Extract the (X, Y) coordinate from the center of the cell holding the provided text.  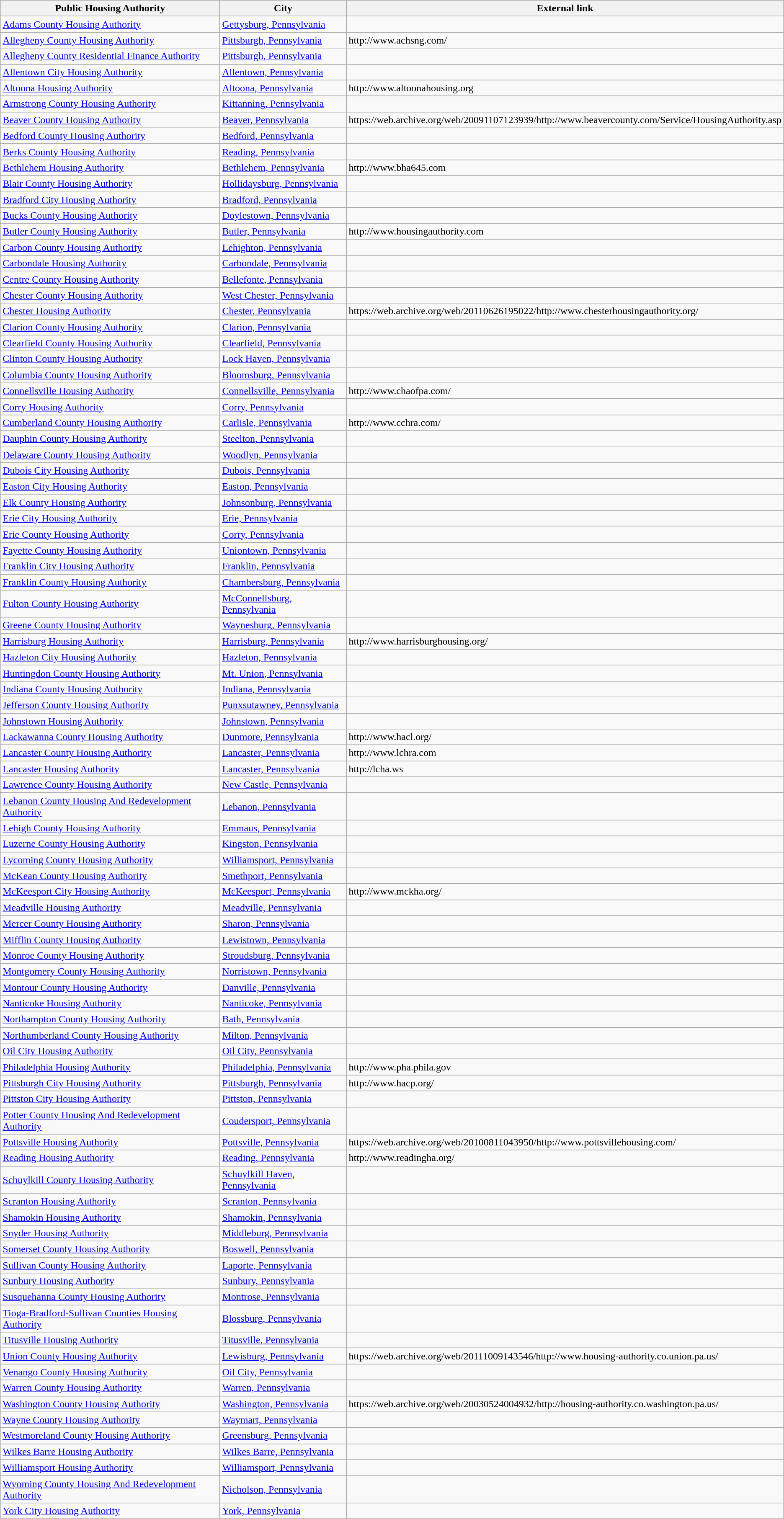
Jefferson County Housing Authority (110, 705)
https://web.archive.org/web/20100811043950/http://www.pottsvillehousing.com/ (565, 1142)
Carbon County Housing Authority (110, 248)
Bloomsburg, Pennsylvania (283, 375)
Scranton Housing Authority (110, 1201)
Stroudsburg, Pennsylvania (283, 955)
York City Housing Authority (110, 1511)
https://web.archive.org/web/20091107123939/http://www.beavercounty.com/Service/HousingAuthority.asp (565, 120)
New Castle, Pennsylvania (283, 785)
Monroe County Housing Authority (110, 955)
Boswell, Pennsylvania (283, 1249)
Union County Housing Authority (110, 1356)
https://web.archive.org/web/20030524004932/http://housing-authority.co.washington.pa.us/ (565, 1404)
http://www.achsng.com/ (565, 40)
Carbondale, Pennsylvania (283, 263)
Carbondale Housing Authority (110, 263)
Schuylkill Haven, Pennsylvania (283, 1179)
Indiana County Housing Authority (110, 689)
Northampton County Housing Authority (110, 1019)
Allegheny County Residential Finance Authority (110, 56)
Smethport, Pennsylvania (283, 876)
Williamsport Housing Authority (110, 1467)
http://www.chaofpa.com/ (565, 391)
http://www.hacl.org/ (565, 737)
Johnstown, Pennsylvania (283, 721)
https://web.archive.org/web/20110626195022/http://www.chesterhousingauthority.org/ (565, 311)
Connellsville, Pennsylvania (283, 391)
Montgomery County Housing Authority (110, 971)
Mercer County Housing Authority (110, 923)
https://web.archive.org/web/20111009143546/http://www.housing-authority.co.union.pa.us/ (565, 1356)
Pittsburgh City Housing Authority (110, 1083)
Clearfield, Pennsylvania (283, 343)
Centre County Housing Authority (110, 279)
Dauphin County Housing Authority (110, 438)
Beaver County Housing Authority (110, 120)
Lancaster County Housing Authority (110, 753)
http://www.housingauthority.com (565, 232)
Milton, Pennsylvania (283, 1035)
Nanticoke Housing Authority (110, 1003)
Chester County Housing Authority (110, 295)
Blair County Housing Authority (110, 183)
Clarion, Pennsylvania (283, 327)
Harrisburg, Pennsylvania (283, 641)
Franklin City Housing Authority (110, 566)
Greensburg, Pennsylvania (283, 1436)
http://www.pha.phila.gov (565, 1067)
Sunbury Housing Authority (110, 1281)
Schuylkill County Housing Authority (110, 1179)
Wyoming County Housing And Redevelopment Authority (110, 1489)
Franklin County Housing Authority (110, 582)
Butler, Pennsylvania (283, 232)
Pittston City Housing Authority (110, 1099)
Meadville Housing Authority (110, 908)
Doylestown, Pennsylvania (283, 216)
Bradford, Pennsylvania (283, 200)
McKeesport, Pennsylvania (283, 892)
Reading Housing Authority (110, 1158)
Coudersport, Pennsylvania (283, 1121)
Public Housing Authority (110, 8)
Shamokin, Pennsylvania (283, 1217)
Delaware County Housing Authority (110, 454)
Warren County Housing Authority (110, 1388)
City (283, 8)
McConnellsburg, Pennsylvania (283, 604)
Danville, Pennsylvania (283, 987)
Lehigh County Housing Authority (110, 828)
Kingston, Pennsylvania (283, 844)
West Chester, Pennsylvania (283, 295)
http://www.hacp.org/ (565, 1083)
Erie City Housing Authority (110, 518)
Harrisburg Housing Authority (110, 641)
McKeesport City Housing Authority (110, 892)
Gettysburg, Pennsylvania (283, 24)
External link (565, 8)
Blossburg, Pennsylvania (283, 1318)
Greene County Housing Authority (110, 625)
Susquehanna County Housing Authority (110, 1297)
Bucks County Housing Authority (110, 216)
Pottsville, Pennsylvania (283, 1142)
Columbia County Housing Authority (110, 375)
Titusville, Pennsylvania (283, 1340)
Titusville Housing Authority (110, 1340)
Middleburg, Pennsylvania (283, 1233)
Uniontown, Pennsylvania (283, 550)
Fayette County Housing Authority (110, 550)
Sullivan County Housing Authority (110, 1265)
Laporte, Pennsylvania (283, 1265)
Oil City Housing Authority (110, 1051)
Emmaus, Pennsylvania (283, 828)
Shamokin Housing Authority (110, 1217)
Hazleton City Housing Authority (110, 657)
Lycoming County Housing Authority (110, 860)
Lancaster Housing Authority (110, 769)
Pittston, Pennsylvania (283, 1099)
Allentown, Pennsylvania (283, 72)
Chester Housing Authority (110, 311)
McKean County Housing Authority (110, 876)
Armstrong County Housing Authority (110, 104)
Clearfield County Housing Authority (110, 343)
Hazleton, Pennsylvania (283, 657)
Mt. Union, Pennsylvania (283, 673)
Carlisle, Pennsylvania (283, 423)
Elk County Housing Authority (110, 503)
Lebanon County Housing And Redevelopment Authority (110, 807)
Nanticoke, Pennsylvania (283, 1003)
Washington, Pennsylvania (283, 1404)
Sunbury, Pennsylvania (283, 1281)
Somerset County Housing Authority (110, 1249)
Erie, Pennsylvania (283, 518)
Allentown City Housing Authority (110, 72)
York, Pennsylvania (283, 1511)
http://www.lchra.com (565, 753)
Johnstown Housing Authority (110, 721)
Altoona, Pennsylvania (283, 88)
Cumberland County Housing Authority (110, 423)
Bethlehem Housing Authority (110, 168)
Clinton County Housing Authority (110, 359)
Bradford City Housing Authority (110, 200)
Adams County Housing Authority (110, 24)
Waymart, Pennsylvania (283, 1420)
Johnsonburg, Pennsylvania (283, 503)
Altoona Housing Authority (110, 88)
Waynesburg, Pennsylvania (283, 625)
Lebanon, Pennsylvania (283, 807)
http://www.readingha.org/ (565, 1158)
Tioga-Bradford-Sullivan Counties Housing Authority (110, 1318)
Wilkes Barre, Pennsylvania (283, 1452)
Montour County Housing Authority (110, 987)
Allegheny County Housing Authority (110, 40)
Mifflin County Housing Authority (110, 939)
Easton City Housing Authority (110, 487)
Berks County Housing Authority (110, 152)
Sharon, Pennsylvania (283, 923)
Westmoreland County Housing Authority (110, 1436)
Nicholson, Pennsylvania (283, 1489)
http://www.cchra.com/ (565, 423)
Bellefonte, Pennsylvania (283, 279)
Clarion County Housing Authority (110, 327)
Bedford County Housing Authority (110, 136)
Philadelphia Housing Authority (110, 1067)
Woodlyn, Pennsylvania (283, 454)
http://www.bha645.com (565, 168)
Indiana, Pennsylvania (283, 689)
Philadelphia, Pennsylvania (283, 1067)
Wilkes Barre Housing Authority (110, 1452)
Franklin, Pennsylvania (283, 566)
Lehighton, Pennsylvania (283, 248)
Norristown, Pennsylvania (283, 971)
Montrose, Pennsylvania (283, 1297)
Pottsville Housing Authority (110, 1142)
Luzerne County Housing Authority (110, 844)
Connellsville Housing Authority (110, 391)
Butler County Housing Authority (110, 232)
Meadville, Pennsylvania (283, 908)
http://lcha.ws (565, 769)
Bedford, Pennsylvania (283, 136)
Corry Housing Authority (110, 407)
Erie County Housing Authority (110, 534)
http://www.harrisburghousing.org/ (565, 641)
Kittanning, Pennsylvania (283, 104)
Punxsutawney, Pennsylvania (283, 705)
Dubois, Pennsylvania (283, 471)
Washington County Housing Authority (110, 1404)
Potter County Housing And Redevelopment Authority (110, 1121)
Venango County Housing Authority (110, 1372)
Dubois City Housing Authority (110, 471)
http://www.mckha.org/ (565, 892)
Chambersburg, Pennsylvania (283, 582)
Bethlehem, Pennsylvania (283, 168)
Lewisburg, Pennsylvania (283, 1356)
Fulton County Housing Authority (110, 604)
Wayne County Housing Authority (110, 1420)
Warren, Pennsylvania (283, 1388)
Lackawanna County Housing Authority (110, 737)
Chester, Pennsylvania (283, 311)
Easton, Pennsylvania (283, 487)
Lewistown, Pennsylvania (283, 939)
Northumberland County Housing Authority (110, 1035)
Lock Haven, Pennsylvania (283, 359)
Lawrence County Housing Authority (110, 785)
Snyder Housing Authority (110, 1233)
Beaver, Pennsylvania (283, 120)
Steelton, Pennsylvania (283, 438)
Scranton, Pennsylvania (283, 1201)
Dunmore, Pennsylvania (283, 737)
Huntingdon County Housing Authority (110, 673)
Bath, Pennsylvania (283, 1019)
http://www.altoonahousing.org (565, 88)
Hollidaysburg, Pennsylvania (283, 183)
